Capture the cell that displays the provided text and extract its [X, Y] central coordinate. 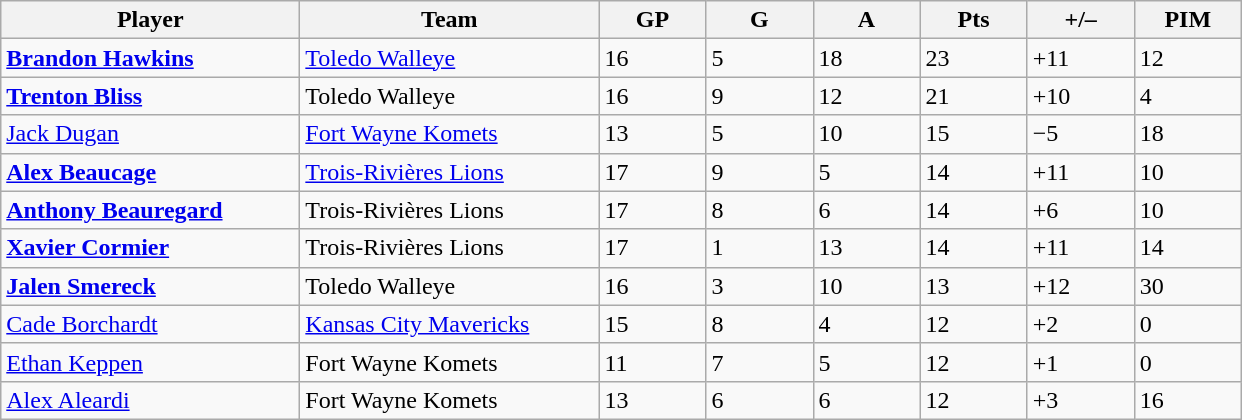
A [866, 20]
Team [450, 20]
Alex Aleardi [150, 400]
7 [760, 362]
G [760, 20]
Player [150, 20]
Ethan Keppen [150, 362]
+6 [1080, 210]
PIM [1188, 20]
11 [652, 362]
−5 [1080, 134]
Pts [974, 20]
+12 [1080, 286]
1 [760, 248]
Brandon Hawkins [150, 58]
Xavier Cormier [150, 248]
Cade Borchardt [150, 324]
Trenton Bliss [150, 96]
+10 [1080, 96]
+3 [1080, 400]
Jack Dugan [150, 134]
+2 [1080, 324]
3 [760, 286]
Jalen Smereck [150, 286]
GP [652, 20]
+/– [1080, 20]
Kansas City Mavericks [450, 324]
Anthony Beauregard [150, 210]
30 [1188, 286]
Alex Beaucage [150, 172]
23 [974, 58]
21 [974, 96]
+1 [1080, 362]
